Provide the (x, y) coordinate of the cell's center where the given text is located.  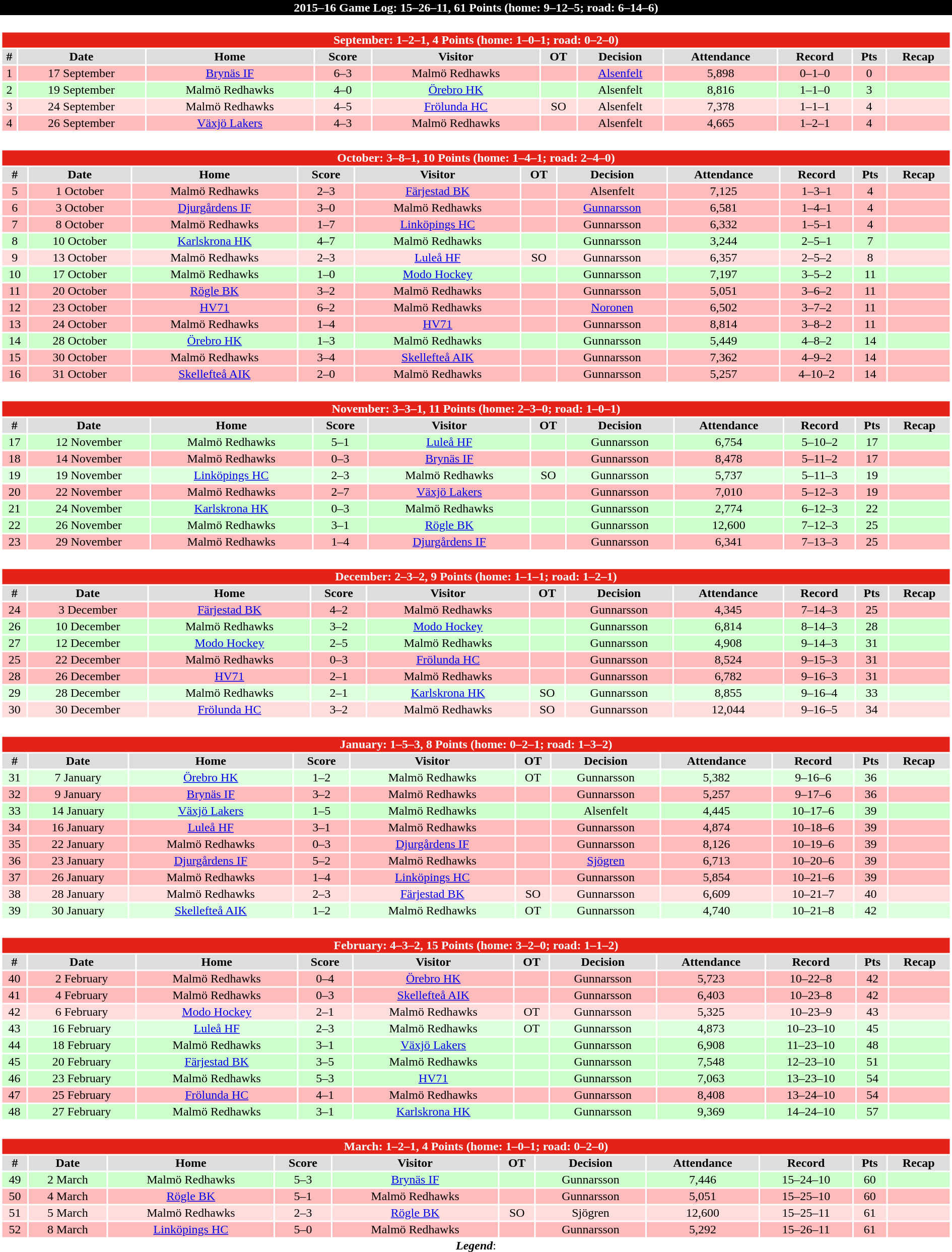
37 (14, 877)
4,908 (728, 643)
15–26–11 (806, 1230)
7,125 (723, 191)
13 (15, 324)
5–0 (303, 1230)
16 January (78, 828)
4,740 (716, 910)
10–20–6 (813, 861)
6,502 (723, 308)
6,782 (728, 677)
9–16–3 (819, 677)
1–2–1 (815, 123)
10–19–6 (813, 844)
21 (14, 508)
October: 3–8–1, 10 Points (home: 1–4–1; road: 2–4–0) (475, 158)
November: 3–3–1, 11 Points (home: 2–3–0; road: 1–0–1) (475, 409)
10–17–6 (813, 811)
9–16–4 (819, 693)
2–0 (326, 374)
46 (14, 1079)
8 October (80, 224)
16 February (82, 1028)
27 February (82, 1112)
4–2 (339, 610)
5,898 (721, 73)
4–3 (343, 123)
26 September (81, 123)
2–5–1 (817, 241)
6 (15, 208)
52 (15, 1230)
3 October (80, 208)
10–22–8 (811, 979)
September: 1–2–1, 4 Points (home: 1–0–1; road: 0–2–0) (475, 40)
4,874 (716, 828)
7,548 (711, 1062)
31 October (80, 374)
30 December (88, 710)
10–23–9 (811, 1012)
9,369 (711, 1112)
19 September (81, 90)
8,126 (716, 844)
9–17–6 (813, 795)
9 (15, 257)
22 December (88, 660)
7,063 (711, 1079)
5–10–2 (820, 442)
2,774 (729, 508)
10–21–7 (813, 894)
1 October (80, 191)
13–23–10 (811, 1079)
22 November (89, 492)
4,445 (716, 811)
2 February (82, 979)
10–23–8 (811, 995)
11–23–10 (811, 1045)
20 October (80, 291)
3–5 (325, 1062)
5 (15, 191)
8,816 (721, 90)
5,449 (723, 341)
5–11–3 (820, 475)
30 (14, 710)
6,609 (716, 894)
12 (15, 308)
10 October (80, 241)
6,713 (716, 861)
1–7 (326, 224)
26 January (78, 877)
29 November (89, 542)
12,044 (728, 710)
38 (14, 894)
1–0 (326, 275)
9–15–3 (819, 660)
44 (14, 1045)
2–5–2 (817, 257)
7,362 (723, 357)
3–8–2 (817, 324)
8,524 (728, 660)
47 (14, 1095)
0 (869, 73)
3–5–2 (817, 275)
28 October (80, 341)
3–7–2 (817, 308)
28 December (88, 693)
19 November (89, 475)
3,244 (723, 241)
6 February (82, 1012)
8 March (67, 1230)
1–3 (326, 341)
10–21–6 (813, 877)
0–1–0 (815, 73)
7 January (78, 777)
8–14–3 (819, 626)
6–12–3 (820, 508)
57 (872, 1112)
26 (14, 626)
1–4–1 (817, 208)
5,737 (729, 475)
23 February (82, 1079)
2–5 (339, 643)
30 January (78, 910)
10–21–8 (813, 910)
5,292 (703, 1230)
13–24–10 (811, 1095)
4,665 (721, 123)
4,873 (711, 1028)
29 (14, 693)
20 (14, 492)
5–11–2 (820, 459)
6,341 (729, 542)
6,581 (723, 208)
3–4 (326, 357)
7,446 (703, 1179)
17 September (81, 73)
1 (9, 73)
1–5 (321, 811)
32 (14, 795)
1–1–0 (815, 90)
8,855 (728, 693)
7–14–3 (819, 610)
6,908 (711, 1045)
18 February (82, 1045)
14–24–10 (811, 1112)
14 November (89, 459)
January: 1–5–3, 8 Points (home: 0–2–1; road: 1–3–2) (475, 744)
12 December (88, 643)
9–14–3 (819, 643)
10–18–6 (813, 828)
4–1 (325, 1095)
7–13–3 (820, 542)
4–10–2 (817, 374)
8,814 (723, 324)
15–25–11 (806, 1213)
1–5–1 (817, 224)
25 February (82, 1095)
5,723 (711, 979)
15 (15, 357)
28 January (78, 894)
3–6–2 (817, 291)
7,010 (729, 492)
4–0 (343, 90)
24 November (89, 508)
0–4 (325, 979)
35 (14, 844)
6–3 (343, 73)
10–23–10 (811, 1028)
24 (14, 610)
4 February (82, 995)
8,408 (711, 1095)
4 March (67, 1197)
7–12–3 (820, 525)
6,403 (711, 995)
26 December (88, 677)
2 March (67, 1179)
15–24–10 (806, 1179)
30 October (80, 357)
18 (14, 459)
7,197 (723, 275)
1–3–1 (817, 191)
12 November (89, 442)
6,754 (729, 442)
41 (14, 995)
1–1–1 (815, 106)
5–2 (321, 861)
4–9–2 (817, 357)
Noronen (612, 308)
5,854 (716, 877)
13 October (80, 257)
5–12–3 (820, 492)
6,357 (723, 257)
3 December (88, 610)
22 January (78, 844)
5,382 (716, 777)
6–2 (326, 308)
2015–16 Game Log: 15–26–11, 61 Points (home: 9–12–5; road: 6–14–6) (476, 8)
6,814 (728, 626)
7,378 (721, 106)
February: 4–3–2, 15 Points (home: 3–2–0; road: 1–1–2) (475, 946)
16 (15, 374)
6,332 (723, 224)
15–25–10 (806, 1197)
4–5 (343, 106)
2 (9, 90)
24 October (80, 324)
9 January (78, 795)
10 (15, 275)
4–7 (326, 241)
3–0 (326, 208)
27 (14, 643)
26 November (89, 525)
5,325 (711, 1012)
23 January (78, 861)
2–7 (341, 492)
4,345 (728, 610)
9–16–5 (819, 710)
4–8–2 (817, 341)
March: 1–2–1, 4 Points (home: 1–0–1; road: 0–2–0) (475, 1146)
20 February (82, 1062)
50 (15, 1197)
49 (15, 1179)
5 March (67, 1213)
14 January (78, 811)
12–23–10 (811, 1062)
December: 2–3–2, 9 Points (home: 1–1–1; road: 1–2–1) (475, 577)
23 (14, 542)
8,478 (729, 459)
17 October (80, 275)
24 September (81, 106)
9–16–6 (813, 777)
10 December (88, 626)
23 October (80, 308)
